Pinpoint the cell where the given text exists, returning its [x, y] midpoint coordinate. 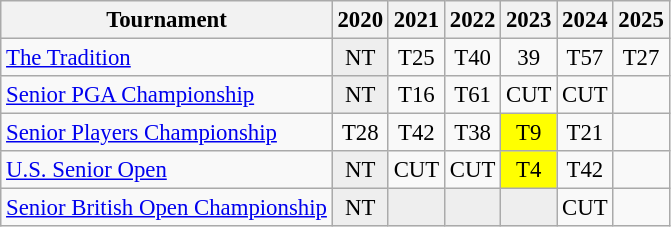
T25 [416, 58]
2024 [585, 20]
T16 [416, 95]
T9 [529, 133]
39 [529, 58]
T38 [472, 133]
Tournament [166, 20]
T4 [529, 170]
T57 [585, 58]
2025 [641, 20]
Senior PGA Championship [166, 95]
2020 [360, 20]
The Tradition [166, 58]
T61 [472, 95]
U.S. Senior Open [166, 170]
2021 [416, 20]
2022 [472, 20]
T21 [585, 133]
T28 [360, 133]
Senior Players Championship [166, 133]
T40 [472, 58]
2023 [529, 20]
Senior British Open Championship [166, 208]
T27 [641, 58]
